Return the (x, y) coordinate for the center point of the cell that contains the specified text.  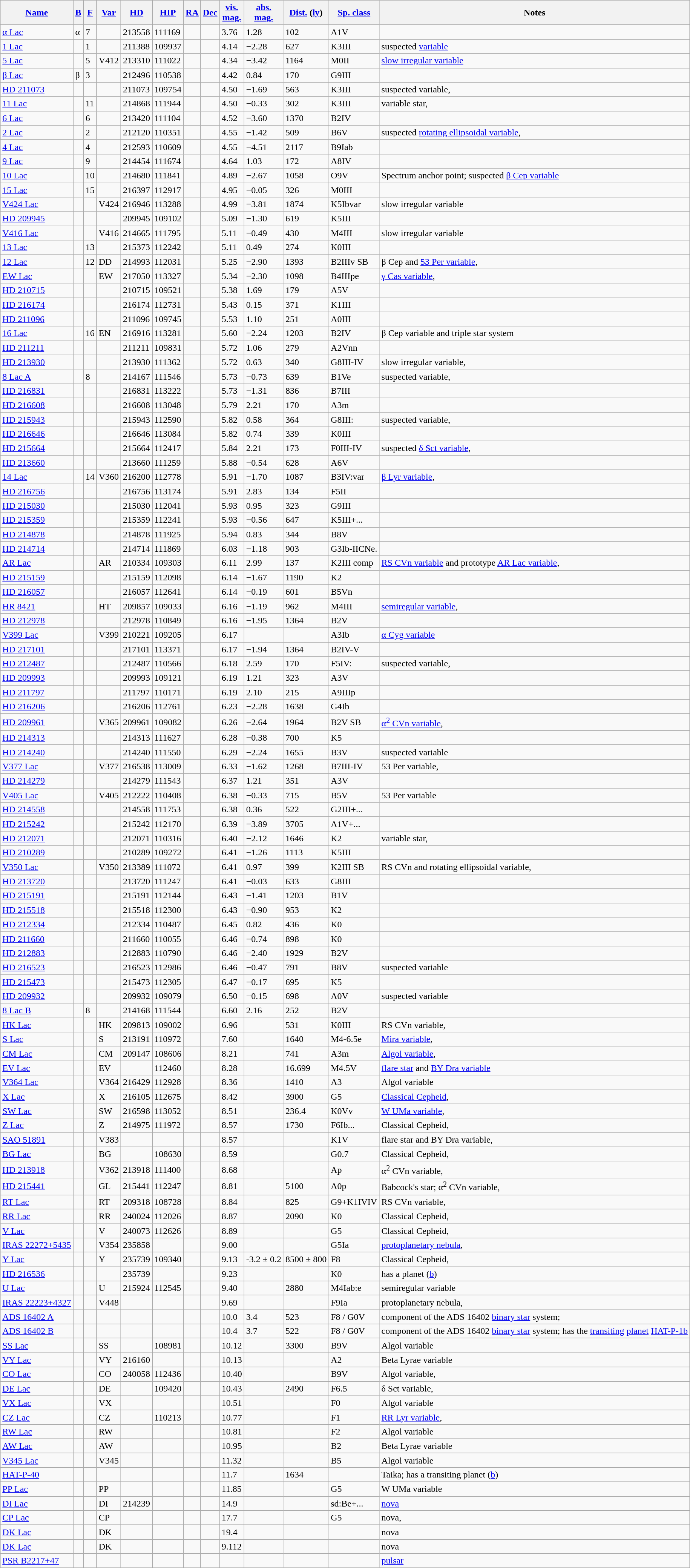
β Lyr variable, (535, 477)
113084 (168, 434)
1 Lac (37, 46)
110972 (168, 1039)
216598 (136, 1111)
HR 8421 (37, 606)
252 (306, 1011)
9.69 (232, 1303)
628 (306, 463)
HD 214313 (37, 738)
α Cyg variable (535, 635)
2090 (306, 1216)
SW (109, 1111)
−3.89 (264, 824)
10.0 (232, 1317)
GL (109, 1186)
5.09 (232, 219)
4.64 (232, 161)
10.81 (232, 1431)
9.112 (232, 1547)
6.60 (232, 1011)
1646 (306, 838)
F5II (354, 491)
2 (90, 132)
112460 (168, 1068)
−1.26 (264, 853)
B7III (354, 391)
X Lac (37, 1097)
6.39 (232, 824)
112026 (168, 1216)
5.34 (232, 276)
216916 (136, 333)
nova, (535, 1518)
O9V (354, 175)
217101 (136, 649)
10.51 (232, 1403)
7 (90, 32)
PP Lac (37, 1489)
−4.51 (264, 147)
214665 (136, 233)
216429 (136, 1082)
172 (306, 161)
HD 216646 (37, 434)
HD 216057 (37, 592)
216831 (136, 391)
G3Ib-IICNe. (354, 549)
251 (306, 319)
214167 (136, 376)
0.97 (264, 867)
1393 (306, 262)
110351 (168, 132)
633 (306, 881)
216608 (136, 405)
-3.2 ± 0.2 (264, 1260)
903 (306, 549)
109079 (168, 996)
110171 (168, 692)
CO Lac (37, 1374)
CP Lac (37, 1518)
340 (306, 362)
G8III (354, 881)
B6V (354, 132)
1098 (306, 276)
112300 (168, 910)
216397 (136, 190)
619 (306, 219)
279 (306, 348)
8.28 (232, 1068)
flare star and BY Dra variable, (535, 1140)
12 Lac (37, 262)
B5V (354, 795)
1874 (306, 204)
213310 (136, 61)
HD 215473 (37, 982)
V360 (109, 477)
Sp. class (354, 13)
3300 (306, 1346)
212487 (136, 664)
α (78, 32)
109831 (168, 348)
215664 (136, 448)
6.23 (232, 707)
213558 (136, 32)
0.82 (264, 924)
10 (90, 175)
436 (306, 924)
HD 215030 (37, 506)
111543 (168, 781)
−1.30 (264, 219)
4 (90, 147)
1638 (306, 707)
F2 (354, 1431)
−0.56 (264, 520)
V Lac (37, 1230)
10 Lac (37, 175)
1190 (306, 577)
8.81 (232, 1186)
111546 (168, 376)
B2IIIv SB (354, 262)
113009 (168, 766)
216538 (136, 766)
HD 213660 (37, 463)
0.95 (264, 506)
V424 Lac (37, 204)
4.34 (232, 61)
112031 (168, 262)
HD 214878 (37, 534)
HD 215359 (37, 520)
399 (306, 867)
RW Lac (37, 1431)
V405 Lac (37, 795)
112305 (168, 982)
−1.19 (264, 606)
109754 (168, 89)
G5Ia (354, 1245)
γ Cas variable, (535, 276)
Name (37, 13)
111972 (168, 1125)
212883 (136, 953)
6.47 (232, 982)
211073 (136, 89)
111627 (168, 738)
215030 (136, 506)
112144 (168, 896)
302 (306, 104)
213918 (136, 1170)
216646 (136, 434)
SAO 51891 (37, 1140)
111550 (168, 752)
A0p (354, 1186)
Z Lac (37, 1125)
214279 (136, 781)
V364 (109, 1082)
825 (306, 1202)
6.50 (232, 996)
326 (306, 190)
215 (306, 692)
VY (109, 1360)
F5IV: (354, 664)
209932 (136, 996)
109272 (168, 853)
HD 214714 (37, 549)
111674 (168, 161)
2.83 (264, 491)
HD 211073 (37, 89)
5.38 (232, 290)
112170 (168, 824)
HD 215518 (37, 910)
1 (90, 46)
1929 (306, 953)
639 (306, 376)
2.10 (264, 692)
110790 (168, 953)
109420 (168, 1388)
209961 (136, 723)
RW (109, 1431)
B3IV:var (354, 477)
V (109, 1230)
6.11 (232, 563)
F8 (354, 1260)
2490 (306, 1388)
111247 (168, 881)
HD 209961 (37, 723)
109102 (168, 219)
−2.90 (264, 262)
HD 212071 (37, 838)
627 (306, 46)
216174 (136, 305)
11 (90, 104)
8.42 (232, 1097)
EN (109, 333)
1058 (306, 175)
K1V (354, 1140)
X (109, 1097)
K5III+... (354, 520)
0.49 (264, 247)
113222 (168, 391)
216946 (136, 204)
U Lac (37, 1288)
3.76 (232, 32)
−0.15 (264, 996)
235858 (136, 1245)
pulsar (535, 1561)
215159 (136, 577)
111072 (168, 867)
β Lac (37, 75)
111753 (168, 810)
G0.7 (354, 1154)
11.7 (232, 1475)
F0 (354, 1403)
113288 (168, 204)
−2.12 (264, 838)
112417 (168, 448)
ADS 16402 B (37, 1331)
−1.41 (264, 896)
212593 (136, 147)
700 (306, 738)
2117 (306, 147)
8.21 (232, 1054)
V416 (109, 233)
M4.5V (354, 1068)
HIP (168, 13)
210715 (136, 290)
16.699 (306, 1068)
216523 (136, 967)
K5Ibvar (354, 204)
110566 (168, 664)
11.32 (232, 1460)
111869 (168, 549)
6.26 (232, 723)
216105 (136, 1097)
214714 (136, 549)
13 Lac (37, 247)
214975 (136, 1125)
AR (109, 563)
G2III+... (354, 810)
6.29 (232, 752)
EV (109, 1068)
−1.69 (264, 89)
−1.67 (264, 577)
G8III-IV (354, 362)
Spectrum anchor point; suspected β Cep variable (535, 175)
HK (109, 1025)
Y Lac (37, 1260)
8500 ± 800 (306, 1260)
F0III-IV (354, 448)
215242 (136, 824)
216160 (136, 1360)
112436 (168, 1374)
−2.40 (264, 953)
215373 (136, 247)
523 (306, 1317)
371 (306, 305)
112917 (168, 190)
F9Ia (354, 1303)
Z (109, 1125)
−1.18 (264, 549)
10.95 (232, 1446)
5.43 (232, 305)
V405 (109, 795)
component of the ADS 16402 binary star system; (535, 1317)
HD 213930 (37, 362)
8 Lac B (37, 1011)
−3.60 (264, 118)
5.94 (232, 534)
1370 (306, 118)
V383 (109, 1140)
Babcock's star; α2 CVn variable, (535, 1186)
V424 (109, 204)
209813 (136, 1025)
110316 (168, 838)
−1.94 (264, 649)
109121 (168, 678)
212978 (136, 620)
CZ Lac (37, 1417)
4.52 (232, 118)
8.89 (232, 1230)
213720 (136, 881)
Mira variable, (535, 1039)
113174 (168, 491)
9 (90, 161)
563 (306, 89)
HD 216536 (37, 1274)
CM Lac (37, 1054)
HD 212334 (37, 924)
HD 215191 (37, 896)
112241 (168, 520)
S (109, 1039)
13 (90, 247)
110487 (168, 924)
0.36 (264, 810)
2.59 (264, 664)
V377 Lac (37, 766)
6.03 (232, 549)
3 (90, 75)
HD 211797 (37, 692)
F1 (354, 1417)
791 (306, 967)
RR Lyr variable, (535, 1417)
RS CVn variable and prototype AR Lac variable, (535, 563)
δ Sct variable, (535, 1388)
3.7 (264, 1331)
−1.62 (264, 766)
364 (306, 420)
214239 (136, 1504)
U (109, 1288)
M0II (354, 61)
−0.54 (264, 463)
−1.95 (264, 620)
8.87 (232, 1216)
214993 (136, 262)
109340 (168, 1260)
−1.70 (264, 477)
semiregular variable, (535, 606)
vis.mag. (232, 13)
B4IIIpe (354, 276)
VX (109, 1403)
209857 (136, 606)
1634 (306, 1475)
V350 Lac (37, 867)
430 (306, 233)
112641 (168, 592)
α Lac (37, 32)
−2.64 (264, 723)
1.03 (264, 161)
214240 (136, 752)
sd:Be+... (354, 1504)
−1.31 (264, 391)
A8IV (354, 161)
M0III (354, 190)
111362 (168, 362)
−2.30 (264, 276)
15 Lac (37, 190)
A2 (354, 1360)
S Lac (37, 1039)
16 Lac (37, 333)
slow irregular variable, (535, 362)
213389 (136, 867)
10.12 (232, 1346)
5.60 (232, 333)
1.06 (264, 348)
−0.73 (264, 376)
F6Ib... (354, 1125)
Y (109, 1260)
HD 211660 (37, 939)
DD (109, 262)
212222 (136, 795)
110538 (168, 75)
5 (90, 61)
112247 (168, 1186)
134 (306, 491)
V412 (109, 61)
HD 217101 (37, 649)
−1.42 (264, 132)
suspected rotating ellipsoidal variable, (535, 132)
HD 214558 (37, 810)
109002 (168, 1025)
1.28 (264, 32)
HD 209932 (37, 996)
HD 211096 (37, 319)
17.7 (232, 1518)
741 (306, 1054)
214878 (136, 534)
109033 (168, 606)
1.69 (264, 290)
A3Ib (354, 635)
112761 (168, 707)
0.15 (264, 305)
9.23 (232, 1274)
4.99 (232, 204)
HD 216523 (37, 967)
695 (306, 982)
112928 (168, 1082)
B3V (354, 752)
110213 (168, 1417)
5.84 (232, 448)
1640 (306, 1039)
VY Lac (37, 1360)
0.74 (264, 434)
110055 (168, 939)
953 (306, 910)
V345 Lac (37, 1460)
A1V+... (354, 824)
108728 (168, 1202)
53 Per variable, (535, 766)
14.9 (232, 1504)
0.63 (264, 362)
W UMa variable, (535, 1111)
M4Iab:e (354, 1288)
1410 (306, 1082)
110408 (168, 795)
7.60 (232, 1039)
339 (306, 434)
213660 (136, 463)
647 (306, 520)
240058 (136, 1374)
112242 (168, 247)
214868 (136, 104)
215943 (136, 420)
215518 (136, 910)
6.37 (232, 781)
112731 (168, 305)
HD 215441 (37, 1186)
108630 (168, 1154)
DE Lac (37, 1388)
EW (109, 276)
V345 (109, 1460)
IRAS 22272+5435 (37, 1245)
Dec (210, 13)
214454 (136, 161)
A1V (354, 32)
V365 (109, 723)
10.13 (232, 1360)
213420 (136, 118)
6.28 (232, 738)
DI Lac (37, 1504)
A3 (354, 1082)
214558 (136, 810)
HD 216831 (37, 391)
−0.03 (264, 881)
5100 (306, 1186)
210334 (136, 563)
V448 (109, 1303)
240024 (136, 1216)
112098 (168, 577)
216200 (136, 477)
K2III SB (354, 867)
HD 216174 (37, 305)
216206 (136, 707)
6.18 (232, 664)
715 (306, 795)
HD 212487 (37, 664)
111944 (168, 104)
6 (90, 118)
109205 (168, 635)
215191 (136, 896)
HD 210289 (37, 853)
G8III: (354, 420)
109745 (168, 319)
Var (109, 13)
209945 (136, 219)
6.40 (232, 838)
HD 216608 (37, 405)
351 (306, 781)
IRAS 22223+4327 (37, 1303)
HAT-P-40 (37, 1475)
109521 (168, 290)
Notes (535, 13)
F6.5 (354, 1388)
A6V (354, 463)
6.33 (232, 766)
−0.19 (264, 592)
111259 (168, 463)
RT Lac (37, 1202)
215473 (136, 982)
112041 (168, 506)
6.45 (232, 924)
HD 213720 (37, 881)
HD 216756 (37, 491)
5.25 (232, 262)
W UMa variable (535, 1489)
Taika; has a transiting planet (b) (535, 1475)
HD 215242 (37, 824)
1730 (306, 1125)
0.83 (264, 534)
112590 (168, 420)
211660 (136, 939)
8.51 (232, 1111)
A2Vnn (354, 348)
V362 (109, 1170)
V416 Lac (37, 233)
HD 215943 (37, 420)
2.99 (264, 563)
flare star and BY Dra variable (535, 1068)
B5Vn (354, 592)
113052 (168, 1111)
B2IV-V (354, 649)
B1V (354, 896)
179 (306, 290)
HD 212978 (37, 620)
0.58 (264, 420)
SS (109, 1346)
ADS 16402 A (37, 1317)
112778 (168, 477)
836 (306, 391)
173 (306, 448)
6.96 (232, 1025)
β Cep and 53 Per variable, (535, 262)
1087 (306, 477)
214313 (136, 738)
5 Lac (37, 61)
109303 (168, 563)
HT (109, 606)
V399 Lac (37, 635)
4.42 (232, 75)
Ap (354, 1170)
1.10 (264, 319)
−0.17 (264, 982)
215924 (136, 1288)
HD 213918 (37, 1170)
1113 (306, 853)
111104 (168, 118)
211388 (136, 46)
898 (306, 939)
component of the ADS 16402 binary star system; has the transiting planet HAT-P-1b (535, 1331)
213191 (136, 1039)
10.43 (232, 1388)
509 (306, 132)
216756 (136, 491)
962 (306, 606)
3705 (306, 824)
214680 (136, 175)
8.84 (232, 1202)
8.36 (232, 1082)
BG (109, 1154)
has a planet (b) (535, 1274)
PP (109, 1489)
B2V SB (354, 723)
111169 (168, 32)
RS CVn and rotating ellipsoidal variable, (535, 867)
B2 (354, 1446)
V364 Lac (37, 1082)
19.4 (232, 1532)
abs.mag. (264, 13)
111544 (168, 1011)
113371 (168, 649)
A0V (354, 996)
HD 215664 (37, 448)
8.68 (232, 1170)
B (78, 13)
210221 (136, 635)
12 (90, 262)
AW Lac (37, 1446)
suspected δ Sct variable, (535, 448)
211211 (136, 348)
G9+K1IVIV (354, 1202)
111400 (168, 1170)
210289 (136, 853)
HK Lac (37, 1025)
K2III comp (354, 563)
109937 (168, 46)
HD 215159 (37, 577)
215441 (136, 1186)
214168 (136, 1011)
1655 (306, 752)
601 (306, 592)
5.53 (232, 319)
PSR B2217+47 (37, 1561)
110849 (168, 620)
−2.67 (264, 175)
HD 216206 (37, 707)
−0.38 (264, 738)
SW Lac (37, 1111)
A9IIIp (354, 692)
212496 (136, 75)
112675 (168, 1097)
1268 (306, 766)
K1III (354, 305)
212120 (136, 132)
HD 212883 (37, 953)
53 Per variable (535, 795)
B7III-IV (354, 766)
HD 214240 (37, 752)
RR (109, 1216)
β Cep variable and triple star system (535, 333)
SS Lac (37, 1346)
5.79 (232, 405)
1964 (306, 723)
RA (192, 13)
113048 (168, 405)
111841 (168, 175)
209147 (136, 1054)
14 (90, 477)
102 (306, 32)
CZ (109, 1417)
9.00 (232, 1245)
−0.05 (264, 190)
215359 (136, 520)
274 (306, 247)
HD 209993 (37, 678)
V350 (109, 867)
217050 (136, 276)
HD (136, 13)
216057 (136, 592)
A5V (354, 290)
211797 (136, 692)
111022 (168, 61)
V377 (109, 766)
2880 (306, 1288)
10.4 (232, 1331)
M4-6.5e (354, 1039)
113327 (168, 276)
BG Lac (37, 1154)
−0.74 (264, 939)
−3.42 (264, 61)
109082 (168, 723)
EW Lac (37, 276)
108606 (168, 1054)
HD 211211 (37, 348)
698 (306, 996)
−3.81 (264, 204)
RR Lac (37, 1216)
11.85 (232, 1489)
CO (109, 1374)
344 (306, 534)
8.59 (232, 1154)
5.88 (232, 463)
112986 (168, 967)
RT (109, 1202)
HD 209945 (37, 219)
V399 (109, 635)
212334 (136, 924)
2 Lac (37, 132)
B1Ve (354, 376)
9 Lac (37, 161)
213930 (136, 362)
209318 (136, 1202)
Dist. (ly) (306, 13)
F (90, 13)
DI (109, 1504)
2.16 (264, 1011)
B5 (354, 1460)
112545 (168, 1288)
EV Lac (37, 1068)
B9Iab (354, 147)
AW (109, 1446)
209993 (136, 678)
1164 (306, 61)
G4Ib (354, 707)
212071 (136, 838)
0.84 (264, 75)
112626 (168, 1230)
10.40 (232, 1374)
15 (90, 190)
HD 214279 (37, 781)
V354 (109, 1245)
4.14 (232, 46)
236.4 (306, 1111)
CP (109, 1518)
β (78, 75)
110609 (168, 147)
K0Vv (354, 1111)
16 (90, 333)
11 Lac (37, 104)
8 Lac A (37, 376)
113281 (168, 333)
111925 (168, 534)
A0III (354, 319)
211096 (136, 319)
3.4 (264, 1317)
108981 (168, 1346)
6 Lac (37, 118)
AR Lac (37, 563)
4.89 (232, 175)
−0.47 (264, 967)
137 (306, 563)
semiregular variable (535, 1288)
531 (306, 1025)
10.77 (232, 1417)
−0.49 (264, 233)
9.13 (232, 1260)
4 Lac (37, 147)
HD 210715 (37, 290)
240073 (136, 1230)
9.40 (232, 1288)
VX Lac (37, 1403)
14 Lac (37, 477)
−0.90 (264, 910)
4.95 (232, 190)
CM (109, 1054)
111795 (168, 233)
3900 (306, 1097)
DE (109, 1388)
